Identify which cell holds the provided text, then report its [X, Y] central coordinate. 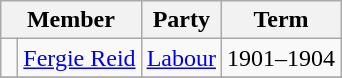
Term [280, 20]
Party [181, 20]
Fergie Reid [80, 58]
Labour [181, 58]
Member [71, 20]
1901–1904 [280, 58]
